Search for the cell housing the specified text and yield its (x, y) center coordinate. 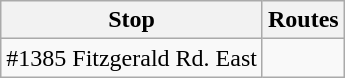
Stop (132, 20)
#1385 Fitzgerald Rd. East (132, 58)
Routes (303, 20)
